Extract the [x, y] coordinate from the center of the cell holding the provided text.  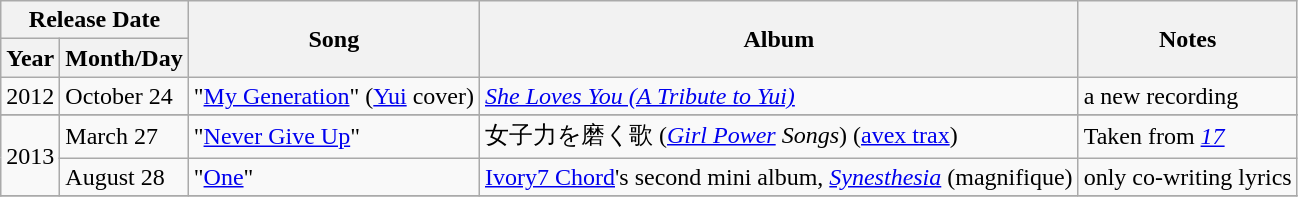
Album [778, 39]
"My Generation" (Yui cover) [334, 96]
女子力を磨く歌 (Girl Power Songs) (avex trax) [778, 136]
Taken from 17 [1188, 136]
"Never Give Up" [334, 136]
Song [334, 39]
October 24 [124, 96]
March 27 [124, 136]
2012 [30, 96]
Month/Day [124, 58]
"One" [334, 177]
a new recording [1188, 96]
Notes [1188, 39]
2013 [30, 156]
only co-writing lyrics [1188, 177]
Release Date [94, 20]
Ivory7 Chord's second mini album, Synesthesia (magnifique) [778, 177]
August 28 [124, 177]
Year [30, 58]
She Loves You (A Tribute to Yui) [778, 96]
